Provide the (x, y) coordinate of the cell's center where the given text is located.  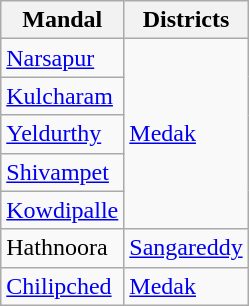
Shivampet (62, 172)
Hathnoora (62, 248)
Narsapur (62, 58)
Sangareddy (186, 248)
Yeldurthy (62, 134)
Mandal (62, 20)
Kulcharam (62, 96)
Chilipched (62, 286)
Kowdipalle (62, 210)
Districts (186, 20)
